Pinpoint the cell where the given text exists, returning its (x, y) midpoint coordinate. 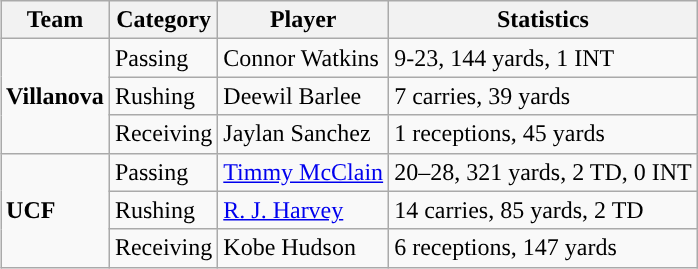
1 receptions, 45 yards (544, 134)
9-23, 144 yards, 1 INT (544, 58)
Team (56, 20)
Kobe Hudson (304, 248)
Timmy McClain (304, 172)
Statistics (544, 20)
Jaylan Sanchez (304, 134)
7 carries, 39 yards (544, 96)
Player (304, 20)
6 receptions, 147 yards (544, 248)
R. J. Harvey (304, 210)
Villanova (56, 96)
Deewil Barlee (304, 96)
Category (163, 20)
Connor Watkins (304, 58)
20–28, 321 yards, 2 TD, 0 INT (544, 172)
14 carries, 85 yards, 2 TD (544, 210)
UCF (56, 210)
